Pinpoint the cell where the given text exists, returning its [X, Y] midpoint coordinate. 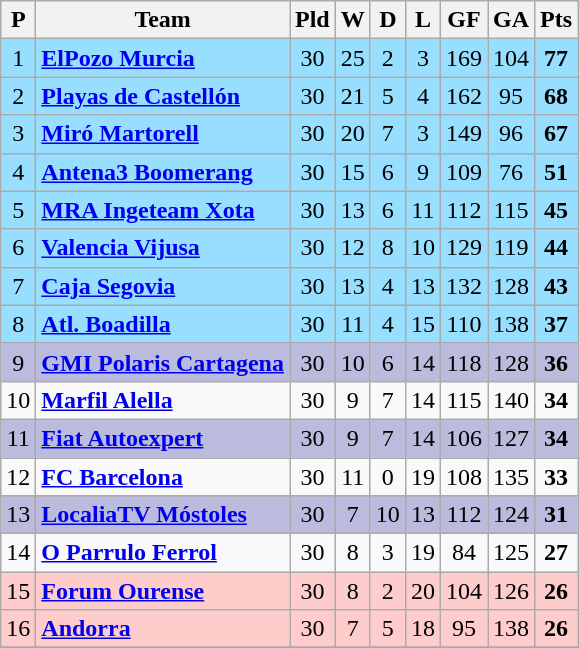
L [422, 20]
110 [464, 324]
LocaliaTV Móstoles [163, 515]
GA [512, 20]
P [18, 20]
Miró Martorell [163, 134]
106 [464, 438]
162 [464, 96]
18 [422, 629]
Atl. Boadilla [163, 324]
27 [556, 553]
MRA Ingeteam Xota [163, 210]
W [352, 20]
132 [464, 286]
0 [388, 477]
149 [464, 134]
124 [512, 515]
126 [512, 591]
1 [18, 58]
31 [556, 515]
129 [464, 248]
135 [512, 477]
169 [464, 58]
67 [556, 134]
Valencia Vijusa [163, 248]
84 [464, 553]
108 [464, 477]
96 [512, 134]
16 [18, 629]
Marfil Alella [163, 400]
109 [464, 172]
77 [556, 58]
68 [556, 96]
Pld [313, 20]
Team [163, 20]
51 [556, 172]
44 [556, 248]
21 [352, 96]
ElPozo Murcia [163, 58]
33 [556, 477]
GMI Polaris Cartagena [163, 362]
45 [556, 210]
Andorra [163, 629]
118 [464, 362]
119 [512, 248]
36 [556, 362]
37 [556, 324]
O Parrulo Ferrol [163, 553]
Antena3 Boomerang [163, 172]
Caja Segovia [163, 286]
Pts [556, 20]
GF [464, 20]
127 [512, 438]
D [388, 20]
76 [512, 172]
43 [556, 286]
Forum Ourense [163, 591]
140 [512, 400]
FC Barcelona [163, 477]
25 [352, 58]
Fiat Autoexpert [163, 438]
Playas de Castellón [163, 96]
125 [512, 553]
